Pinpoint the cell where the given text exists, returning its (X, Y) midpoint coordinate. 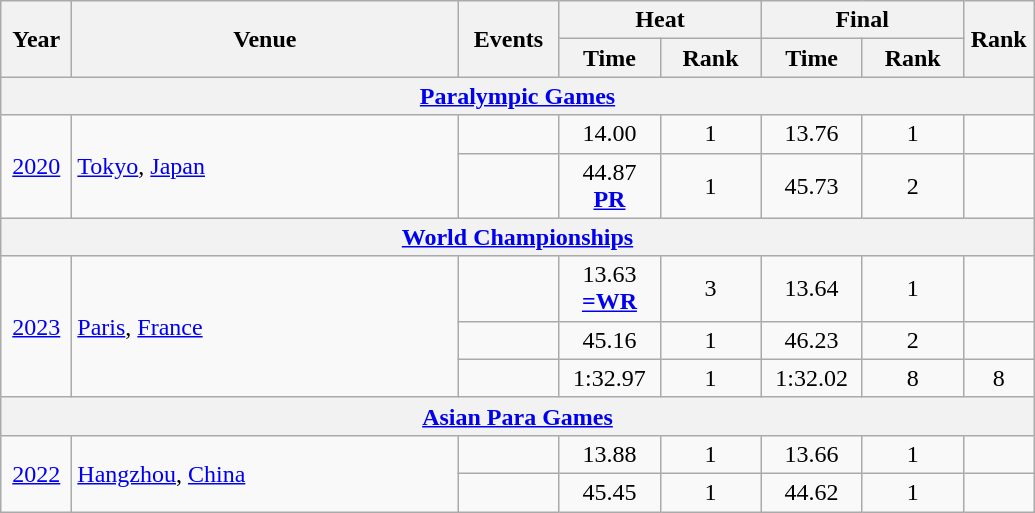
Venue (265, 39)
44.62 (812, 492)
13.76 (812, 134)
Paris, France (265, 326)
45.16 (610, 340)
2020 (36, 166)
13.63 =WR (610, 288)
45.45 (610, 492)
Paralympic Games (518, 96)
44.87 PR (610, 186)
3 (710, 288)
13.88 (610, 454)
World Championships (518, 237)
46.23 (812, 340)
45.73 (812, 186)
Events (508, 39)
Hangzhou, China (265, 473)
2022 (36, 473)
14.00 (610, 134)
2023 (36, 326)
13.64 (812, 288)
Heat (660, 20)
Asian Para Games (518, 416)
1:32.02 (812, 378)
1:32.97 (610, 378)
Final (862, 20)
Year (36, 39)
Tokyo, Japan (265, 166)
13.66 (812, 454)
